For the text-containing cell, return its midpoint in [x, y] coordinate format. 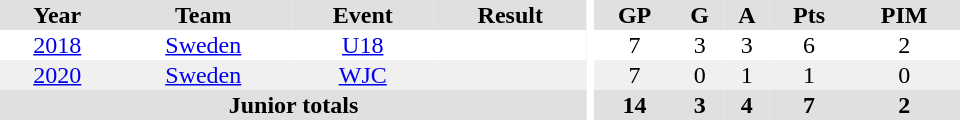
Event [363, 15]
Year [58, 15]
2020 [58, 75]
Team [204, 15]
6 [810, 45]
2018 [58, 45]
WJC [363, 75]
Pts [810, 15]
G [700, 15]
14 [635, 105]
PIM [904, 15]
Junior totals [294, 105]
U18 [363, 45]
4 [747, 105]
Result [511, 15]
A [747, 15]
GP [635, 15]
